For the text-containing cell, return its midpoint in (x, y) coordinate format. 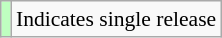
Indicates single release (116, 19)
